Pinpoint the cell where the given text exists, returning its [x, y] midpoint coordinate. 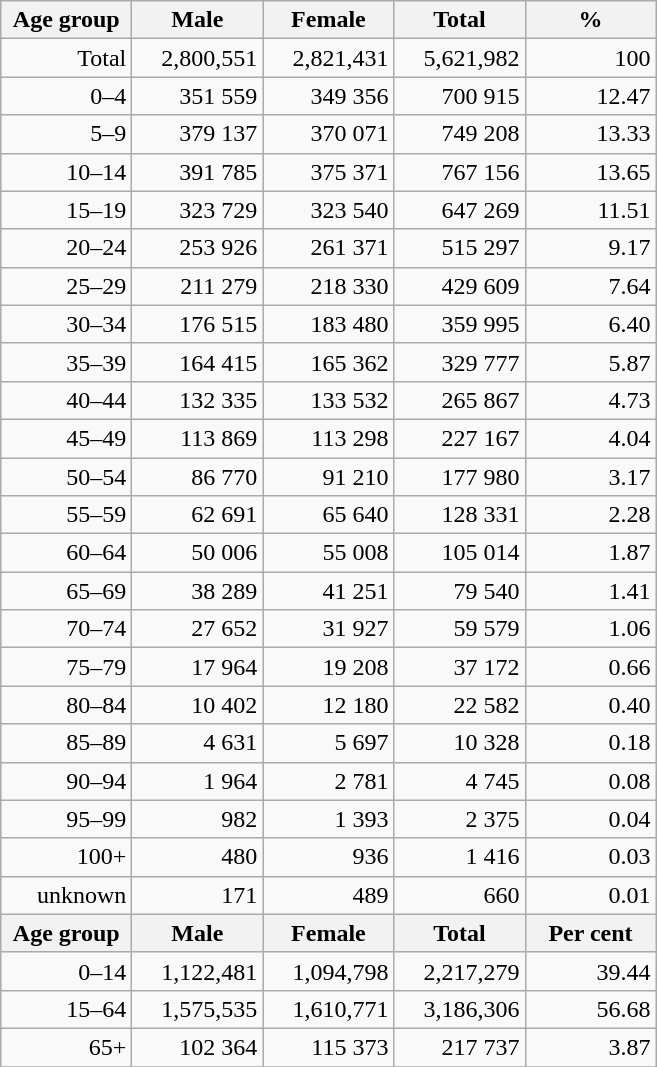
1 964 [198, 781]
767 156 [460, 172]
22 582 [460, 705]
0.01 [590, 895]
30–34 [66, 324]
113 869 [198, 438]
41 251 [328, 591]
218 330 [328, 286]
45–49 [66, 438]
3.17 [590, 477]
165 362 [328, 362]
65–69 [66, 591]
9.17 [590, 248]
39.44 [590, 971]
0.40 [590, 705]
100+ [66, 857]
15–64 [66, 1009]
0.04 [590, 819]
227 167 [460, 438]
1.06 [590, 629]
265 867 [460, 400]
0.03 [590, 857]
647 269 [460, 210]
1,094,798 [328, 971]
1,575,535 [198, 1009]
1 416 [460, 857]
6.40 [590, 324]
113 298 [328, 438]
323 540 [328, 210]
80–84 [66, 705]
253 926 [198, 248]
359 995 [460, 324]
50 006 [198, 553]
936 [328, 857]
27 652 [198, 629]
217 737 [460, 1047]
982 [198, 819]
% [590, 20]
132 335 [198, 400]
95–99 [66, 819]
2,821,431 [328, 58]
177 980 [460, 477]
0–14 [66, 971]
5 697 [328, 743]
323 729 [198, 210]
37 172 [460, 667]
25–29 [66, 286]
4 631 [198, 743]
3,186,306 [460, 1009]
329 777 [460, 362]
12 180 [328, 705]
4 745 [460, 781]
2,800,551 [198, 58]
1.87 [590, 553]
105 014 [460, 553]
0.18 [590, 743]
59 579 [460, 629]
0–4 [66, 96]
55–59 [66, 515]
60–64 [66, 553]
115 373 [328, 1047]
unknown [66, 895]
2.28 [590, 515]
65+ [66, 1047]
5–9 [66, 134]
261 371 [328, 248]
4.73 [590, 400]
10 402 [198, 705]
0.66 [590, 667]
55 008 [328, 553]
15–19 [66, 210]
349 356 [328, 96]
1,122,481 [198, 971]
31 927 [328, 629]
211 279 [198, 286]
19 208 [328, 667]
12.47 [590, 96]
1.41 [590, 591]
50–54 [66, 477]
489 [328, 895]
164 415 [198, 362]
40–44 [66, 400]
0.08 [590, 781]
10 328 [460, 743]
370 071 [328, 134]
91 210 [328, 477]
133 532 [328, 400]
2 375 [460, 819]
171 [198, 895]
2 781 [328, 781]
176 515 [198, 324]
86 770 [198, 477]
183 480 [328, 324]
128 331 [460, 515]
3.87 [590, 1047]
38 289 [198, 591]
90–94 [66, 781]
75–79 [66, 667]
65 640 [328, 515]
515 297 [460, 248]
1,610,771 [328, 1009]
351 559 [198, 96]
5.87 [590, 362]
5,621,982 [460, 58]
13.33 [590, 134]
79 540 [460, 591]
375 371 [328, 172]
4.04 [590, 438]
1 393 [328, 819]
429 609 [460, 286]
10–14 [66, 172]
2,217,279 [460, 971]
391 785 [198, 172]
13.65 [590, 172]
749 208 [460, 134]
70–74 [66, 629]
35–39 [66, 362]
56.68 [590, 1009]
17 964 [198, 667]
85–89 [66, 743]
480 [198, 857]
7.64 [590, 286]
11.51 [590, 210]
660 [460, 895]
700 915 [460, 96]
62 691 [198, 515]
Per cent [590, 933]
20–24 [66, 248]
102 364 [198, 1047]
379 137 [198, 134]
100 [590, 58]
